Provide the [x, y] coordinate of the cell's center where the given text is located.  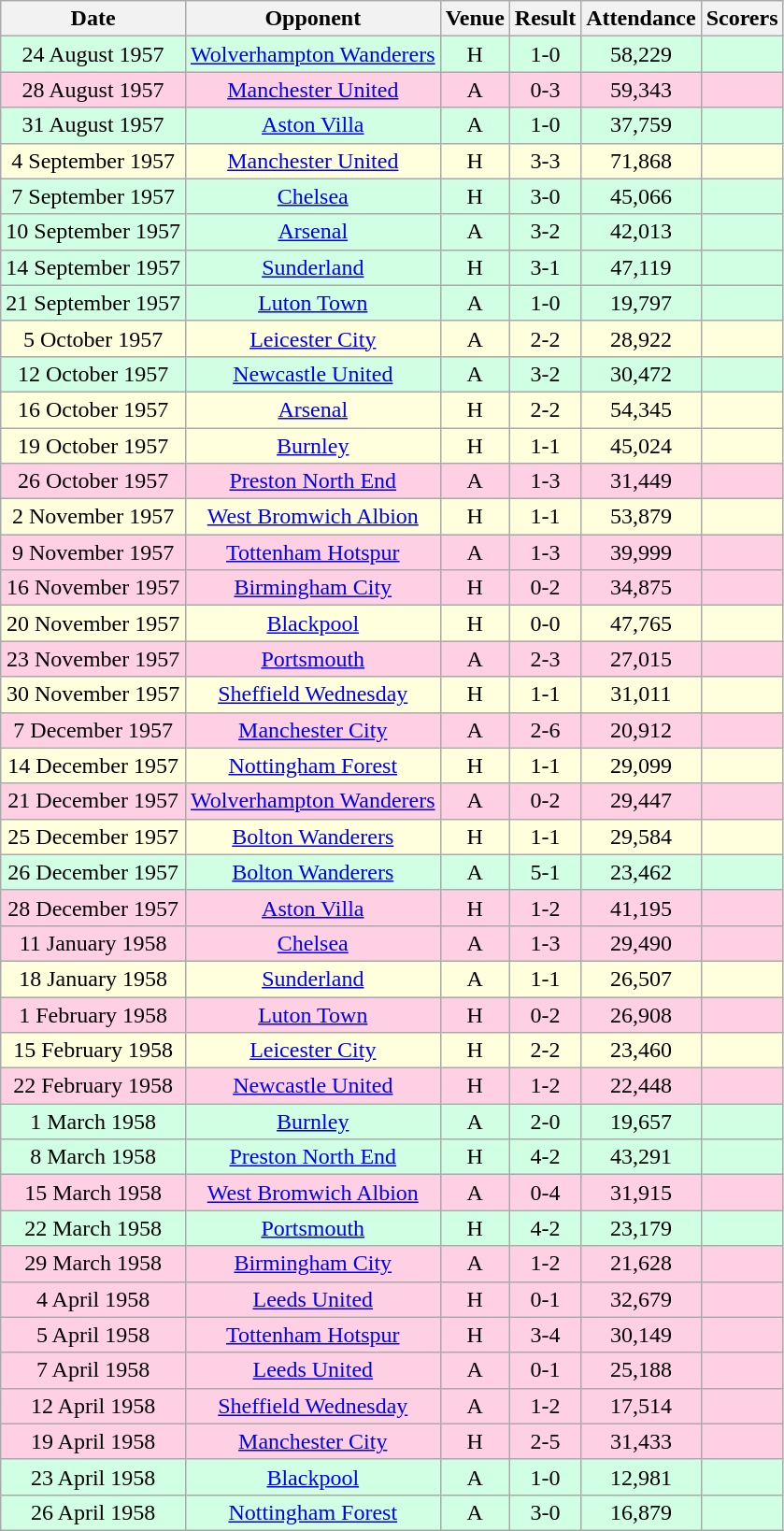
22,448 [641, 1086]
7 April 1958 [93, 1370]
29,490 [641, 943]
10 September 1957 [93, 232]
26 October 1957 [93, 481]
53,879 [641, 517]
9 November 1957 [93, 552]
28 December 1957 [93, 908]
25,188 [641, 1370]
0-3 [545, 90]
23,462 [641, 872]
31 August 1957 [93, 125]
28,922 [641, 338]
29,584 [641, 837]
19,797 [641, 303]
25 December 1957 [93, 837]
20 November 1957 [93, 623]
2-0 [545, 1122]
71,868 [641, 161]
12 April 1958 [93, 1406]
2-3 [545, 659]
21 December 1957 [93, 801]
3-1 [545, 267]
21 September 1957 [93, 303]
19 April 1958 [93, 1441]
Venue [475, 19]
19,657 [641, 1122]
37,759 [641, 125]
5-1 [545, 872]
2 November 1957 [93, 517]
11 January 1958 [93, 943]
54,345 [641, 409]
Date [93, 19]
3-3 [545, 161]
26 December 1957 [93, 872]
5 April 1958 [93, 1335]
12 October 1957 [93, 374]
31,011 [641, 694]
59,343 [641, 90]
2-5 [545, 1441]
41,195 [641, 908]
30 November 1957 [93, 694]
30,472 [641, 374]
Result [545, 19]
26 April 1958 [93, 1512]
42,013 [641, 232]
12,981 [641, 1477]
31,915 [641, 1193]
1 March 1958 [93, 1122]
23 November 1957 [93, 659]
Opponent [312, 19]
14 September 1957 [93, 267]
16,879 [641, 1512]
29,447 [641, 801]
20,912 [641, 730]
34,875 [641, 588]
15 February 1958 [93, 1051]
22 March 1958 [93, 1228]
26,908 [641, 1014]
22 February 1958 [93, 1086]
15 March 1958 [93, 1193]
7 December 1957 [93, 730]
27,015 [641, 659]
16 October 1957 [93, 409]
1 February 1958 [93, 1014]
31,433 [641, 1441]
17,514 [641, 1406]
2-6 [545, 730]
19 October 1957 [93, 446]
24 August 1957 [93, 54]
45,066 [641, 196]
8 March 1958 [93, 1157]
31,449 [641, 481]
39,999 [641, 552]
28 August 1957 [93, 90]
3-4 [545, 1335]
14 December 1957 [93, 765]
23 April 1958 [93, 1477]
5 October 1957 [93, 338]
47,119 [641, 267]
58,229 [641, 54]
4 April 1958 [93, 1299]
16 November 1957 [93, 588]
47,765 [641, 623]
4 September 1957 [93, 161]
0-4 [545, 1193]
23,460 [641, 1051]
45,024 [641, 446]
Scorers [742, 19]
Attendance [641, 19]
0-0 [545, 623]
18 January 1958 [93, 979]
30,149 [641, 1335]
21,628 [641, 1264]
43,291 [641, 1157]
29 March 1958 [93, 1264]
7 September 1957 [93, 196]
26,507 [641, 979]
23,179 [641, 1228]
32,679 [641, 1299]
29,099 [641, 765]
